Extract the (X, Y) coordinate from the center of the cell holding the provided text.  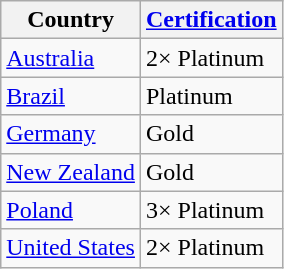
Poland (71, 210)
United States (71, 248)
Country (71, 20)
3× Platinum (211, 210)
Australia (71, 58)
Certification (211, 20)
New Zealand (71, 172)
Germany (71, 134)
Brazil (71, 96)
Platinum (211, 96)
